Return the [X, Y] coordinate for the center point of the cell that contains the specified text.  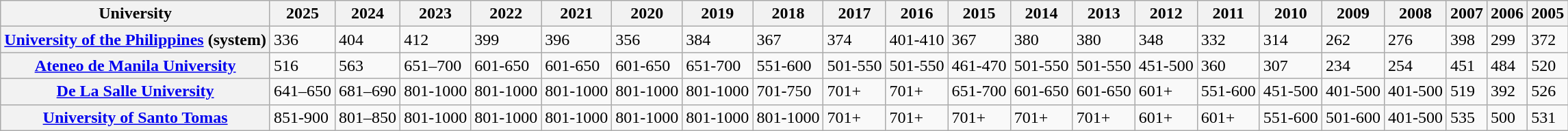
500 [1507, 117]
2005 [1548, 14]
360 [1228, 65]
2008 [1415, 14]
372 [1548, 40]
262 [1352, 40]
501-600 [1352, 117]
Ateneo de Manila University [136, 65]
University of the Philippines (system) [136, 40]
2016 [917, 14]
520 [1548, 65]
526 [1548, 91]
2025 [303, 14]
2023 [435, 14]
2012 [1166, 14]
399 [506, 40]
299 [1507, 40]
404 [368, 40]
307 [1291, 65]
2011 [1228, 14]
801–850 [368, 117]
2010 [1291, 14]
535 [1466, 117]
2007 [1466, 14]
2017 [854, 14]
563 [368, 65]
461-470 [979, 65]
2021 [576, 14]
356 [647, 40]
451 [1466, 65]
398 [1466, 40]
401-410 [917, 40]
336 [303, 40]
392 [1507, 91]
2019 [717, 14]
276 [1415, 40]
681–690 [368, 91]
De La Salle University [136, 91]
2024 [368, 14]
2022 [506, 14]
2009 [1352, 14]
University [136, 14]
412 [435, 40]
University of Santo Tomas [136, 117]
2015 [979, 14]
2018 [788, 14]
651–700 [435, 65]
516 [303, 65]
484 [1507, 65]
531 [1548, 117]
374 [854, 40]
641–650 [303, 91]
851-900 [303, 117]
384 [717, 40]
396 [576, 40]
701-750 [788, 91]
332 [1228, 40]
2020 [647, 14]
2013 [1103, 14]
2006 [1507, 14]
314 [1291, 40]
234 [1352, 65]
348 [1166, 40]
254 [1415, 65]
519 [1466, 91]
2014 [1042, 14]
